Identify which cell holds the provided text, then report its (x, y) central coordinate. 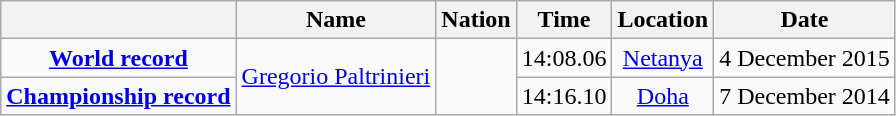
Netanya (663, 58)
Nation (476, 20)
Time (564, 20)
Date (805, 20)
Location (663, 20)
Championship record (118, 96)
Gregorio Paltrinieri (336, 77)
World record (118, 58)
14:08.06 (564, 58)
Name (336, 20)
7 December 2014 (805, 96)
Doha (663, 96)
14:16.10 (564, 96)
4 December 2015 (805, 58)
